Pinpoint the cell where the given text exists, returning its (x, y) midpoint coordinate. 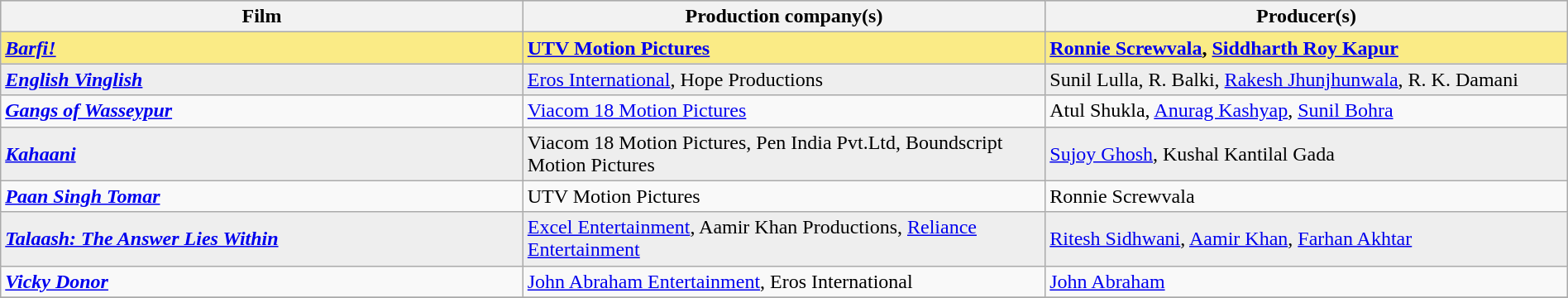
Eros International, Hope Productions (784, 79)
Kahaani (262, 154)
Ritesh Sidhwani, Aamir Khan, Farhan Akhtar (1307, 238)
Vicky Donor (262, 281)
Excel Entertainment, Aamir Khan Productions, Reliance Entertainment (784, 238)
Production company(s) (784, 17)
Barfi! (262, 48)
Paan Singh Tomar (262, 196)
Talaash: The Answer Lies Within (262, 238)
Viacom 18 Motion Pictures (784, 111)
Gangs of Wasseypur (262, 111)
John Abraham (1307, 281)
Producer(s) (1307, 17)
Sunil Lulla, R. Balki, Rakesh Jhunjhunwala, R. K. Damani (1307, 79)
John Abraham Entertainment, Eros International (784, 281)
Ronnie Screwvala (1307, 196)
Atul Shukla, Anurag Kashyap, Sunil Bohra (1307, 111)
Viacom 18 Motion Pictures, Pen India Pvt.Ltd, Boundscript Motion Pictures (784, 154)
English Vinglish (262, 79)
Ronnie Screwvala, Siddharth Roy Kapur (1307, 48)
Sujoy Ghosh, Kushal Kantilal Gada (1307, 154)
Film (262, 17)
